Determine the [x, y] coordinate at the center of the cell enclosing the given text.  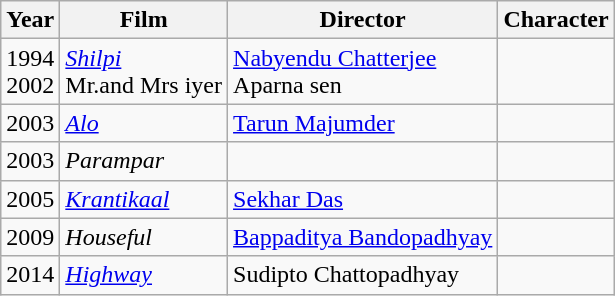
19942002 [30, 72]
Year [30, 20]
Character [556, 20]
Film [144, 20]
Krantikaal [144, 199]
Highway [144, 275]
Houseful [144, 237]
Bappaditya Bandopadhyay [363, 237]
2014 [30, 275]
Director [363, 20]
2009 [30, 237]
Alo [144, 123]
ShilpiMr.and Mrs iyer [144, 72]
Nabyendu ChatterjeeAparna sen [363, 72]
Parampar [144, 161]
2005 [30, 199]
Sudipto Chattopadhyay [363, 275]
Tarun Majumder [363, 123]
Sekhar Das [363, 199]
